Pinpoint the cell where the given text exists, returning its [X, Y] midpoint coordinate. 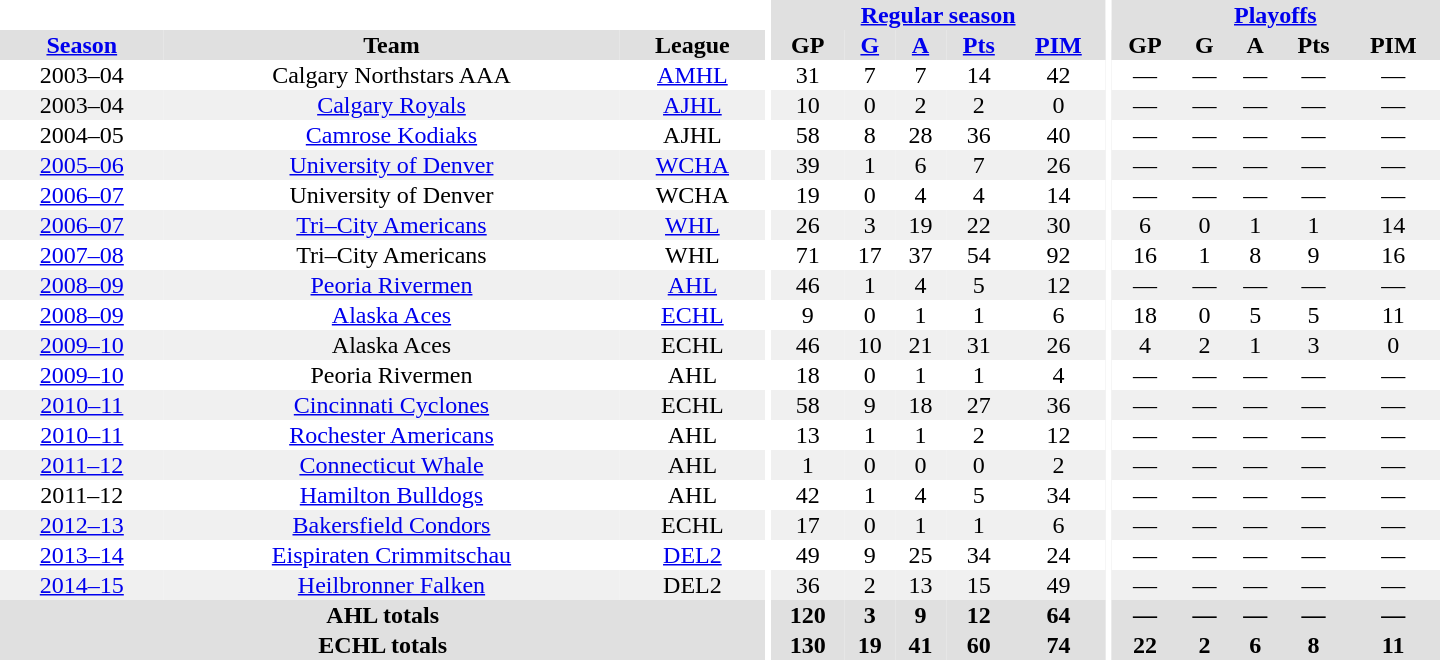
64 [1058, 615]
Regular season [938, 15]
AMHL [692, 75]
Bakersfield Condors [392, 525]
24 [1058, 555]
League [692, 45]
Season [82, 45]
2012–13 [82, 525]
27 [979, 405]
Hamilton Bulldogs [392, 495]
Cincinnati Cyclones [392, 405]
39 [808, 165]
120 [808, 615]
15 [979, 585]
Heilbronner Falken [392, 585]
2013–14 [82, 555]
130 [808, 645]
41 [920, 645]
2004–05 [82, 135]
40 [1058, 135]
Playoffs [1276, 15]
25 [920, 555]
Rochester Americans [392, 435]
AHL totals [382, 615]
54 [979, 255]
Team [392, 45]
Calgary Northstars AAA [392, 75]
92 [1058, 255]
ECHL totals [382, 645]
74 [1058, 645]
Connecticut Whale [392, 465]
28 [920, 135]
71 [808, 255]
21 [920, 345]
37 [920, 255]
2007–08 [82, 255]
2005–06 [82, 165]
Eispiraten Crimmitschau [392, 555]
Calgary Royals [392, 105]
2014–15 [82, 585]
30 [1058, 225]
60 [979, 645]
Camrose Kodiaks [392, 135]
